Find where the given text appears and provide that cell's center as [x, y] coordinate. 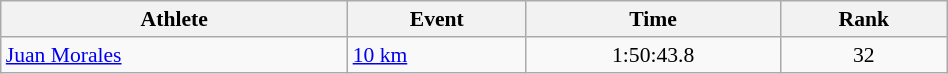
Athlete [174, 19]
1:50:43.8 [653, 55]
Time [653, 19]
Juan Morales [174, 55]
Rank [864, 19]
32 [864, 55]
10 km [437, 55]
Event [437, 19]
